Detect which cell encompasses the target text, then output its (X, Y) center coordinate. 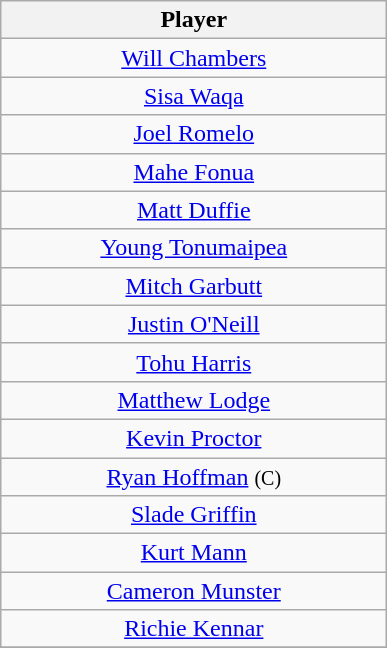
Joel Romelo (194, 134)
Justin O'Neill (194, 324)
Mahe Fonua (194, 172)
Kevin Proctor (194, 438)
Tohu Harris (194, 362)
Matt Duffie (194, 210)
Ryan Hoffman (C) (194, 477)
Will Chambers (194, 58)
Richie Kennar (194, 629)
Sisa Waqa (194, 96)
Slade Griffin (194, 515)
Mitch Garbutt (194, 286)
Matthew Lodge (194, 400)
Kurt Mann (194, 553)
Player (194, 20)
Cameron Munster (194, 591)
Young Tonumaipea (194, 248)
